Search for the cell housing the specified text and yield its (x, y) center coordinate. 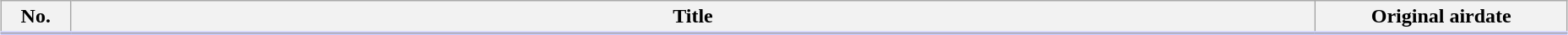
Title (693, 17)
Original airdate (1441, 17)
No. (35, 17)
